Locate the cell with the specified text and output its [x, y] center coordinate. 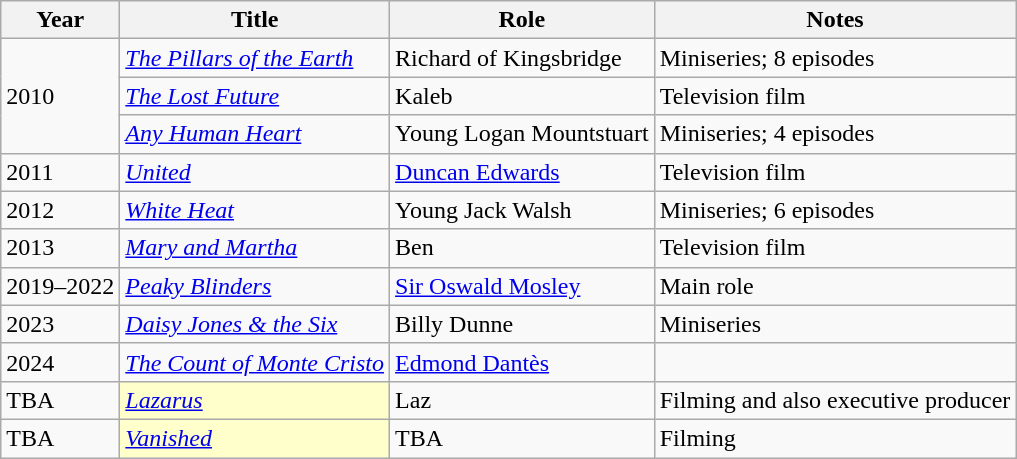
Young Logan Mountstuart [522, 134]
Miniseries [835, 324]
2013 [60, 248]
The Lost Future [255, 96]
2023 [60, 324]
Ben [522, 248]
Miniseries; 4 episodes [835, 134]
Kaleb [522, 96]
Filming and also executive producer [835, 400]
Billy Dunne [522, 324]
Vanished [255, 438]
Filming [835, 438]
2012 [60, 210]
Title [255, 20]
Notes [835, 20]
Miniseries; 6 episodes [835, 210]
2019–2022 [60, 286]
The Count of Monte Cristo [255, 362]
Peaky Blinders [255, 286]
United [255, 172]
Richard of Kingsbridge [522, 58]
Daisy Jones & the Six [255, 324]
Duncan Edwards [522, 172]
Role [522, 20]
The Pillars of the Earth [255, 58]
White Heat [255, 210]
Lazarus [255, 400]
Sir Oswald Mosley [522, 286]
Edmond Dantès [522, 362]
Miniseries; 8 episodes [835, 58]
Young Jack Walsh [522, 210]
Any Human Heart [255, 134]
Mary and Martha [255, 248]
Year [60, 20]
Main role [835, 286]
2024 [60, 362]
Laz [522, 400]
2010 [60, 96]
2011 [60, 172]
